Provide the [x, y] coordinate of the cell's center where the given text is located.  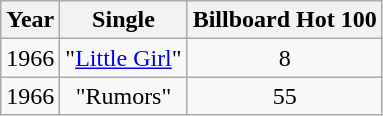
Billboard Hot 100 [284, 20]
"Little Girl" [124, 58]
55 [284, 96]
8 [284, 58]
Year [30, 20]
Single [124, 20]
"Rumors" [124, 96]
